Output the (x, y) coordinate of the center of the cell containing the given text.  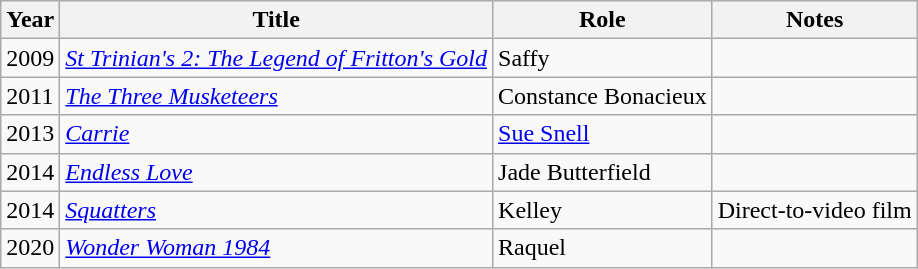
Wonder Woman 1984 (276, 248)
Saffy (603, 58)
Squatters (276, 210)
2020 (30, 248)
St Trinian's 2: The Legend of Fritton's Gold (276, 58)
Kelley (603, 210)
2009 (30, 58)
Role (603, 20)
Title (276, 20)
The Three Musketeers (276, 96)
Jade Butterfield (603, 172)
Notes (814, 20)
Constance Bonacieux (603, 96)
Carrie (276, 134)
Endless Love (276, 172)
Direct-to-video film (814, 210)
2011 (30, 96)
Year (30, 20)
Raquel (603, 248)
2013 (30, 134)
Sue Snell (603, 134)
